Pinpoint the cell where the given text exists, returning its (x, y) midpoint coordinate. 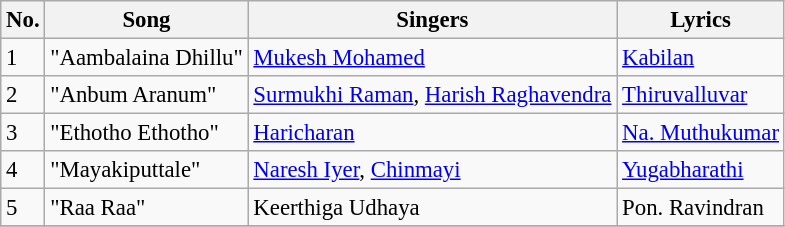
Keerthiga Udhaya (432, 208)
5 (23, 208)
Singers (432, 20)
Yugabharathi (701, 170)
1 (23, 58)
Surmukhi Raman, Harish Raghavendra (432, 95)
4 (23, 170)
"Anbum Aranum" (146, 95)
Na. Muthukumar (701, 133)
Song (146, 20)
Haricharan (432, 133)
3 (23, 133)
Naresh Iyer, Chinmayi (432, 170)
Pon. Ravindran (701, 208)
"Raa Raa" (146, 208)
Mukesh Mohamed (432, 58)
Thiruvalluvar (701, 95)
"Ethotho Ethotho" (146, 133)
"Mayakiputtale" (146, 170)
2 (23, 95)
"Aambalaina Dhillu" (146, 58)
Lyrics (701, 20)
No. (23, 20)
Kabilan (701, 58)
